Scan for the cell matching the given text and deliver its (x, y) coordinate at center. 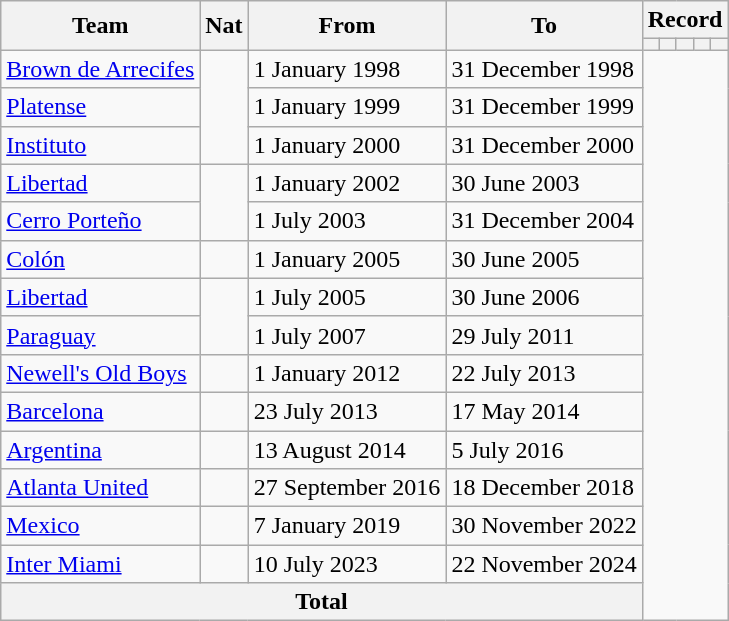
27 September 2016 (347, 488)
31 December 2000 (544, 145)
Instituto (100, 145)
31 December 1999 (544, 107)
Total (322, 602)
Record (685, 20)
Atlanta United (100, 488)
Inter Miami (100, 564)
Nat (224, 26)
17 May 2014 (544, 411)
22 November 2024 (544, 564)
1 January 1999 (347, 107)
30 June 2005 (544, 259)
Cerro Porteño (100, 221)
Brown de Arrecifes (100, 69)
31 December 2004 (544, 221)
Paraguay (100, 335)
1 January 2012 (347, 373)
30 June 2003 (544, 183)
To (544, 26)
1 July 2005 (347, 297)
1 January 2002 (347, 183)
From (347, 26)
1 January 2000 (347, 145)
Mexico (100, 526)
23 July 2013 (347, 411)
31 December 1998 (544, 69)
1 January 1998 (347, 69)
1 July 2007 (347, 335)
30 June 2006 (544, 297)
22 July 2013 (544, 373)
13 August 2014 (347, 449)
5 July 2016 (544, 449)
Newell's Old Boys (100, 373)
Argentina (100, 449)
Colón (100, 259)
Team (100, 26)
1 January 2005 (347, 259)
Platense (100, 107)
29 July 2011 (544, 335)
7 January 2019 (347, 526)
18 December 2018 (544, 488)
Barcelona (100, 411)
30 November 2022 (544, 526)
1 July 2003 (347, 221)
10 July 2023 (347, 564)
